Capture the cell that displays the provided text and extract its [x, y] central coordinate. 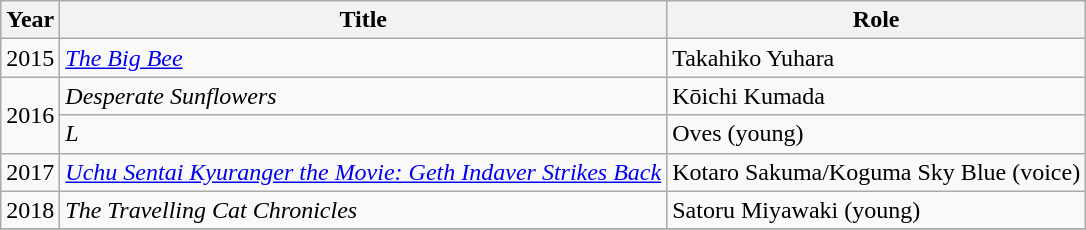
2016 [30, 115]
Kotaro Sakuma/Koguma Sky Blue (voice) [876, 172]
2017 [30, 172]
Takahiko Yuhara [876, 58]
Oves (young) [876, 134]
Desperate Sunflowers [364, 96]
Uchu Sentai Kyuranger the Movie: Geth Indaver Strikes Back [364, 172]
L [364, 134]
Year [30, 20]
2015 [30, 58]
Satoru Miyawaki (young) [876, 210]
The Travelling Cat Chronicles [364, 210]
Title [364, 20]
Role [876, 20]
Kōichi Kumada [876, 96]
The Big Bee [364, 58]
2018 [30, 210]
